Search for the cell housing the specified text and yield its [X, Y] center coordinate. 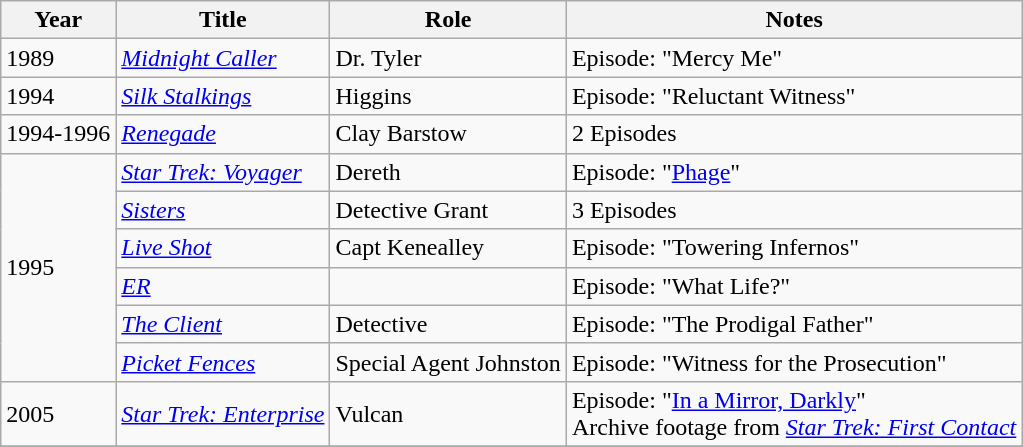
Higgins [448, 96]
Dereth [448, 172]
2005 [58, 414]
Episode: "Phage" [794, 172]
1994-1996 [58, 134]
ER [223, 286]
Episode: "Reluctant Witness" [794, 96]
Silk Stalkings [223, 96]
Special Agent Johnston [448, 362]
Dr. Tyler [448, 58]
1989 [58, 58]
Episode: "In a Mirror, Darkly" Archive footage from Star Trek: First Contact [794, 414]
Detective [448, 324]
Star Trek: Voyager [223, 172]
Episode: "Mercy Me" [794, 58]
Episode: "The Prodigal Father" [794, 324]
Title [223, 20]
Clay Barstow [448, 134]
The Client [223, 324]
Detective Grant [448, 210]
Episode: "Towering Infernos" [794, 248]
Capt Kenealley [448, 248]
3 Episodes [794, 210]
Star Trek: Enterprise [223, 414]
2 Episodes [794, 134]
Renegade [223, 134]
Live Shot [223, 248]
Role [448, 20]
Episode: "Witness for the Prosecution" [794, 362]
Notes [794, 20]
1994 [58, 96]
Picket Fences [223, 362]
Vulcan [448, 414]
Midnight Caller [223, 58]
Sisters [223, 210]
Episode: "What Life?" [794, 286]
Year [58, 20]
1995 [58, 267]
